Pinpoint the cell where the given text exists, returning its (X, Y) midpoint coordinate. 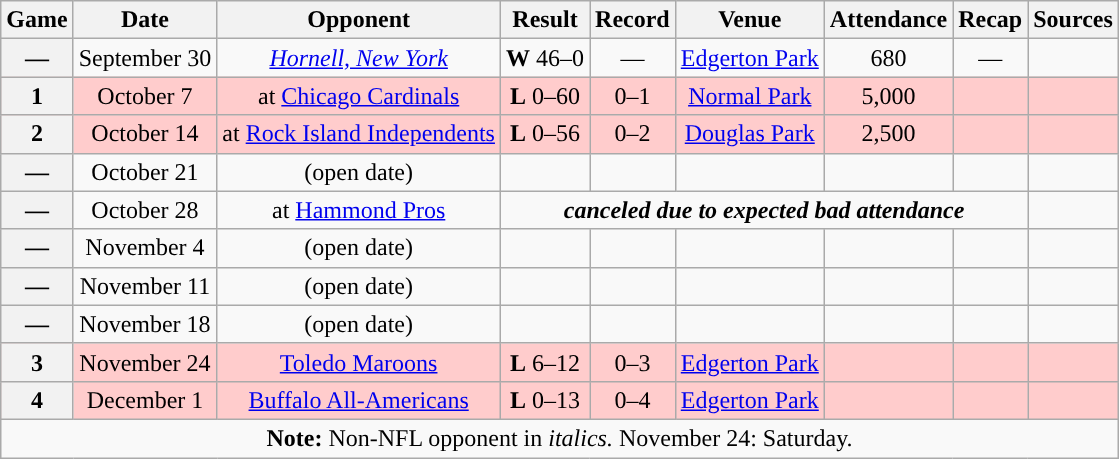
L 0–60 (544, 96)
Recap (990, 20)
September 30 (145, 58)
2,500 (888, 134)
November 4 (145, 248)
0–3 (633, 362)
Date (145, 20)
4 (37, 400)
Attendance (888, 20)
L 6–12 (544, 362)
October 7 (145, 96)
3 (37, 362)
L 0–13 (544, 400)
November 24 (145, 362)
W 46–0 (544, 58)
0–1 (633, 96)
Toledo Maroons (359, 362)
October 28 (145, 210)
Record (633, 20)
Result (544, 20)
November 18 (145, 324)
November 11 (145, 286)
1 (37, 96)
Venue (750, 20)
L 0–56 (544, 134)
December 1 (145, 400)
5,000 (888, 96)
Game (37, 20)
canceled due to expected bad attendance (764, 210)
680 (888, 58)
October 21 (145, 172)
Douglas Park (750, 134)
Sources (1074, 20)
at Rock Island Independents (359, 134)
at Hammond Pros (359, 210)
Note: Non-NFL opponent in italics. November 24: Saturday. (560, 438)
Normal Park (750, 96)
Buffalo All-Americans (359, 400)
October 14 (145, 134)
0–2 (633, 134)
Opponent (359, 20)
Hornell, New York (359, 58)
0–4 (633, 400)
at Chicago Cardinals (359, 96)
2 (37, 134)
